Provide the [x, y] coordinate of the cell's center where the given text is located.  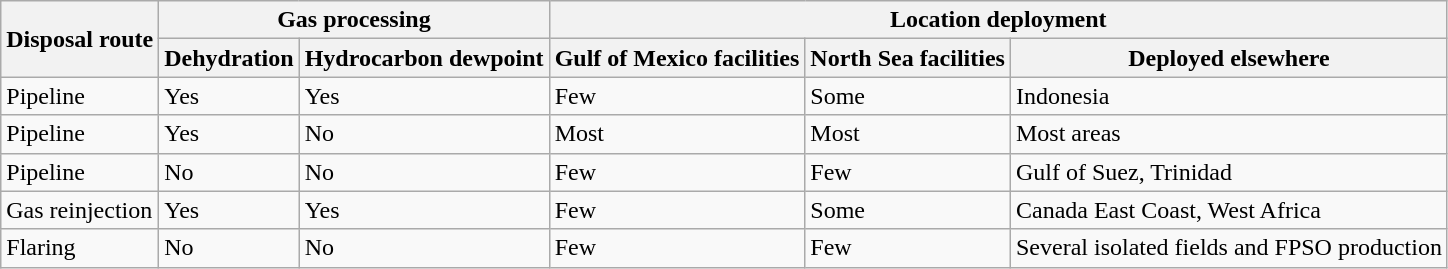
Several isolated fields and FPSO production [1228, 248]
Canada East Coast, West Africa [1228, 210]
Most areas [1228, 134]
Gas processing [354, 20]
Hydrocarbon dewpoint [424, 58]
North Sea facilities [908, 58]
Deployed elsewhere [1228, 58]
Disposal route [80, 39]
Flaring [80, 248]
Gulf of Suez, Trinidad [1228, 172]
Indonesia [1228, 96]
Gas reinjection [80, 210]
Gulf of Mexico facilities [677, 58]
Dehydration [229, 58]
Location deployment [998, 20]
